For the text-containing cell, return its midpoint in [X, Y] coordinate format. 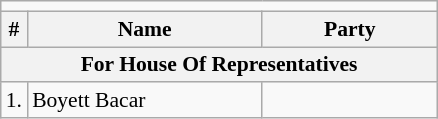
For House Of Representatives [220, 65]
Party [350, 29]
# [14, 29]
Name [144, 29]
Boyett Bacar [144, 101]
1. [14, 101]
